Capture the cell that displays the provided text and extract its [x, y] central coordinate. 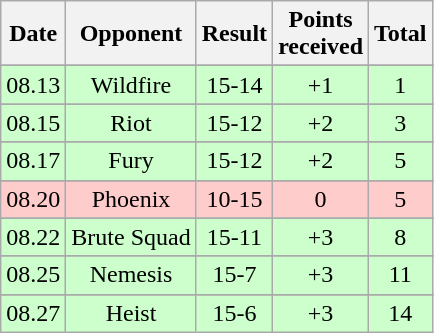
Riot [131, 123]
Opponent [131, 34]
15-7 [234, 275]
Fury [131, 161]
0 [321, 199]
Heist [131, 313]
15-6 [234, 313]
Wildfire [131, 85]
08.17 [34, 161]
08.20 [34, 199]
14 [401, 313]
+1 [321, 85]
1 [401, 85]
08.15 [34, 123]
08.13 [34, 85]
Nemesis [131, 275]
8 [401, 237]
08.27 [34, 313]
Phoenix [131, 199]
10-15 [234, 199]
15-14 [234, 85]
Brute Squad [131, 237]
11 [401, 275]
Pointsreceived [321, 34]
15-11 [234, 237]
Date [34, 34]
08.22 [34, 237]
Total [401, 34]
08.25 [34, 275]
3 [401, 123]
Result [234, 34]
